Identify which cell holds the provided text, then report its (X, Y) central coordinate. 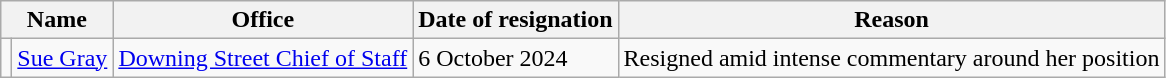
Sue Gray (62, 58)
Date of resignation (516, 20)
Reason (892, 20)
Name (57, 20)
Downing Street Chief of Staff (263, 58)
6 October 2024 (516, 58)
Office (263, 20)
Resigned amid intense commentary around her position (892, 58)
